Pinpoint the cell where the given text exists, returning its (x, y) midpoint coordinate. 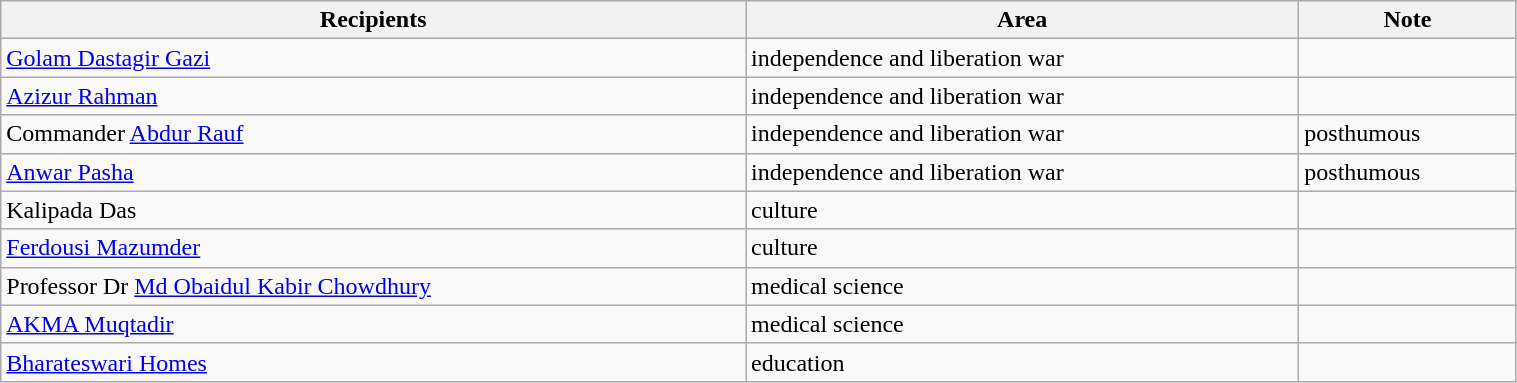
Professor Dr Md Obaidul Kabir Chowdhury (374, 286)
Golam Dastagir Gazi (374, 58)
Bharateswari Homes (374, 362)
education (1022, 362)
Note (1408, 20)
Recipients (374, 20)
Anwar Pasha (374, 172)
Commander Abdur Rauf (374, 134)
Kalipada Das (374, 210)
AKMA Muqtadir (374, 324)
Azizur Rahman (374, 96)
Area (1022, 20)
Ferdousi Mazumder (374, 248)
